Search for the cell housing the specified text and yield its [X, Y] center coordinate. 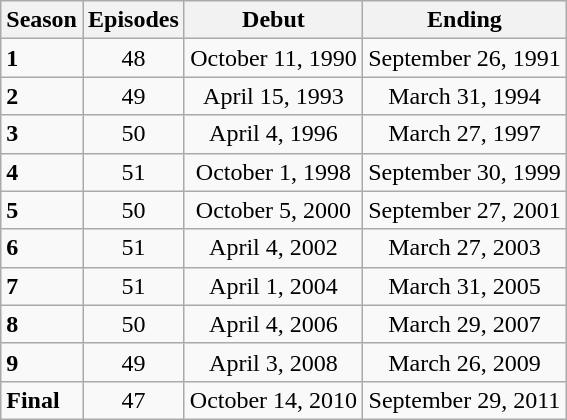
9 [42, 362]
September 27, 2001 [465, 210]
September 29, 2011 [465, 400]
Debut [273, 20]
47 [133, 400]
October 1, 1998 [273, 172]
March 27, 1997 [465, 134]
September 26, 1991 [465, 58]
Episodes [133, 20]
4 [42, 172]
Ending [465, 20]
April 4, 1996 [273, 134]
1 [42, 58]
October 5, 2000 [273, 210]
April 4, 2006 [273, 324]
6 [42, 248]
April 4, 2002 [273, 248]
8 [42, 324]
April 3, 2008 [273, 362]
April 15, 1993 [273, 96]
3 [42, 134]
April 1, 2004 [273, 286]
7 [42, 286]
2 [42, 96]
March 31, 1994 [465, 96]
March 31, 2005 [465, 286]
October 11, 1990 [273, 58]
March 27, 2003 [465, 248]
48 [133, 58]
Final [42, 400]
March 29, 2007 [465, 324]
March 26, 2009 [465, 362]
5 [42, 210]
Season [42, 20]
September 30, 1999 [465, 172]
October 14, 2010 [273, 400]
